Return the (x, y) coordinate for the center point of the cell that contains the specified text.  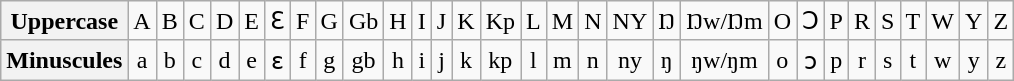
O (782, 21)
C (196, 21)
F (303, 21)
k (466, 60)
kp (500, 60)
b (170, 60)
s (888, 60)
h (398, 60)
K (466, 21)
W (943, 21)
i (422, 60)
ɔ (811, 60)
Ɛ (278, 21)
z (1001, 60)
Uppercase (64, 21)
H (398, 21)
P (836, 21)
e (252, 60)
R (862, 21)
a (142, 60)
m (562, 60)
p (836, 60)
ŋw/ŋm (724, 60)
g (329, 60)
M (562, 21)
A (142, 21)
Gb (363, 21)
ɛ (278, 60)
B (170, 21)
y (973, 60)
NY (630, 21)
J (441, 21)
w (943, 60)
L (533, 21)
gb (363, 60)
Ŋw/Ŋm (724, 21)
n (593, 60)
d (224, 60)
Minuscules (64, 60)
S (888, 21)
r (862, 60)
Ŋ (667, 21)
I (422, 21)
ŋ (667, 60)
f (303, 60)
Y (973, 21)
ny (630, 60)
Ɔ (811, 21)
E (252, 21)
Z (1001, 21)
N (593, 21)
Kp (500, 21)
G (329, 21)
D (224, 21)
c (196, 60)
T (913, 21)
t (913, 60)
l (533, 60)
o (782, 60)
j (441, 60)
